Return (x, y) of the center of cell containing provided text 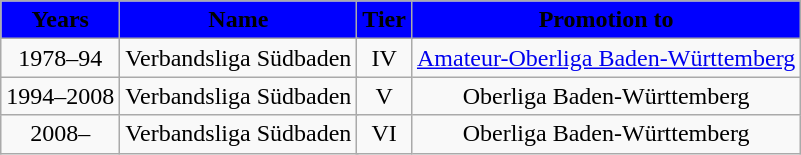
1978–94 (60, 58)
VI (384, 134)
V (384, 96)
Amateur-Oberliga Baden-Württemberg (606, 58)
1994–2008 (60, 96)
Promotion to (606, 20)
IV (384, 58)
Tier (384, 20)
2008– (60, 134)
Years (60, 20)
Name (238, 20)
